From the cell containing the given text, extract its center point as [X, Y] coordinate. 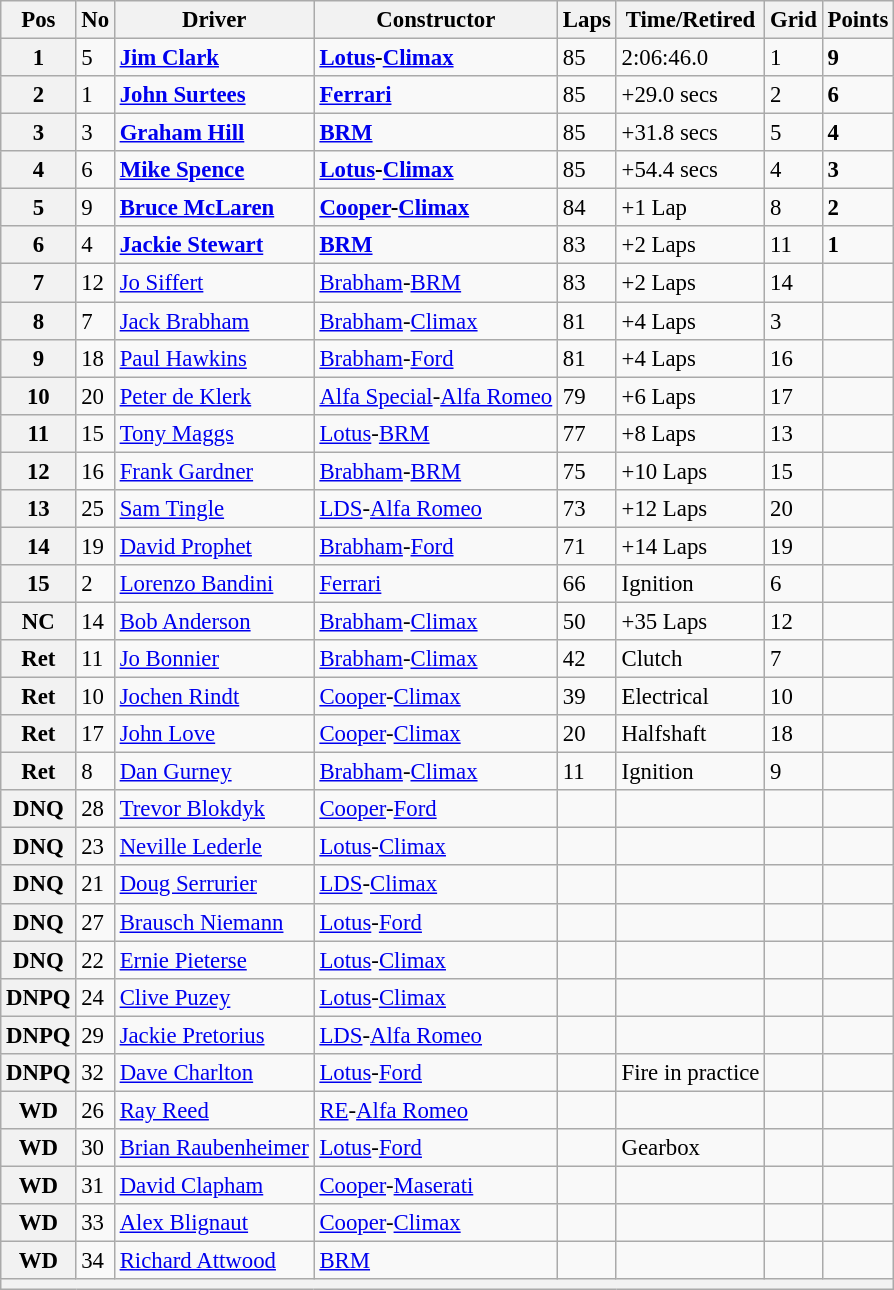
+1 Lap [690, 208]
Mike Spence [214, 170]
26 [95, 1110]
Clive Puzey [214, 997]
30 [95, 1148]
Trevor Blokdyk [214, 809]
Doug Serrurier [214, 885]
Jackie Stewart [214, 245]
Fire in practice [690, 1073]
Frank Gardner [214, 471]
42 [588, 659]
39 [588, 697]
Electrical [690, 697]
Cooper-Ford [436, 809]
Dave Charlton [214, 1073]
+31.8 secs [690, 133]
Brian Raubenheimer [214, 1148]
Points [858, 20]
Ray Reed [214, 1110]
Alfa Special-Alfa Romeo [436, 396]
+12 Laps [690, 509]
LDS-Climax [436, 885]
Driver [214, 20]
34 [95, 1261]
33 [95, 1223]
Jo Bonnier [214, 659]
Lorenzo Bandini [214, 584]
Dan Gurney [214, 772]
Cooper-Maserati [436, 1185]
Clutch [690, 659]
Jim Clark [214, 58]
Bruce McLaren [214, 208]
Bob Anderson [214, 621]
32 [95, 1073]
+6 Laps [690, 396]
22 [95, 960]
Neville Lederle [214, 847]
+8 Laps [690, 433]
28 [95, 809]
Gearbox [690, 1148]
Sam Tingle [214, 509]
David Prophet [214, 546]
Alex Blignaut [214, 1223]
71 [588, 546]
+14 Laps [690, 546]
29 [95, 1035]
Brausch Niemann [214, 922]
84 [588, 208]
John Love [214, 734]
John Surtees [214, 95]
Tony Maggs [214, 433]
73 [588, 509]
24 [95, 997]
Grid [794, 20]
Jack Brabham [214, 321]
Time/Retired [690, 20]
27 [95, 922]
+10 Laps [690, 471]
Paul Hawkins [214, 358]
Graham Hill [214, 133]
66 [588, 584]
No [95, 20]
Jochen Rindt [214, 697]
25 [95, 509]
David Clapham [214, 1185]
Jo Siffert [214, 283]
Jackie Pretorius [214, 1035]
50 [588, 621]
Lotus-BRM [436, 433]
23 [95, 847]
75 [588, 471]
Halfshaft [690, 734]
Pos [38, 20]
2:06:46.0 [690, 58]
79 [588, 396]
Richard Attwood [214, 1261]
31 [95, 1185]
Laps [588, 20]
Ernie Pieterse [214, 960]
21 [95, 885]
+35 Laps [690, 621]
+54.4 secs [690, 170]
+29.0 secs [690, 95]
77 [588, 433]
Peter de Klerk [214, 396]
RE-Alfa Romeo [436, 1110]
Constructor [436, 20]
NC [38, 621]
